Return the (X, Y) coordinate for the center point of the cell that contains the specified text.  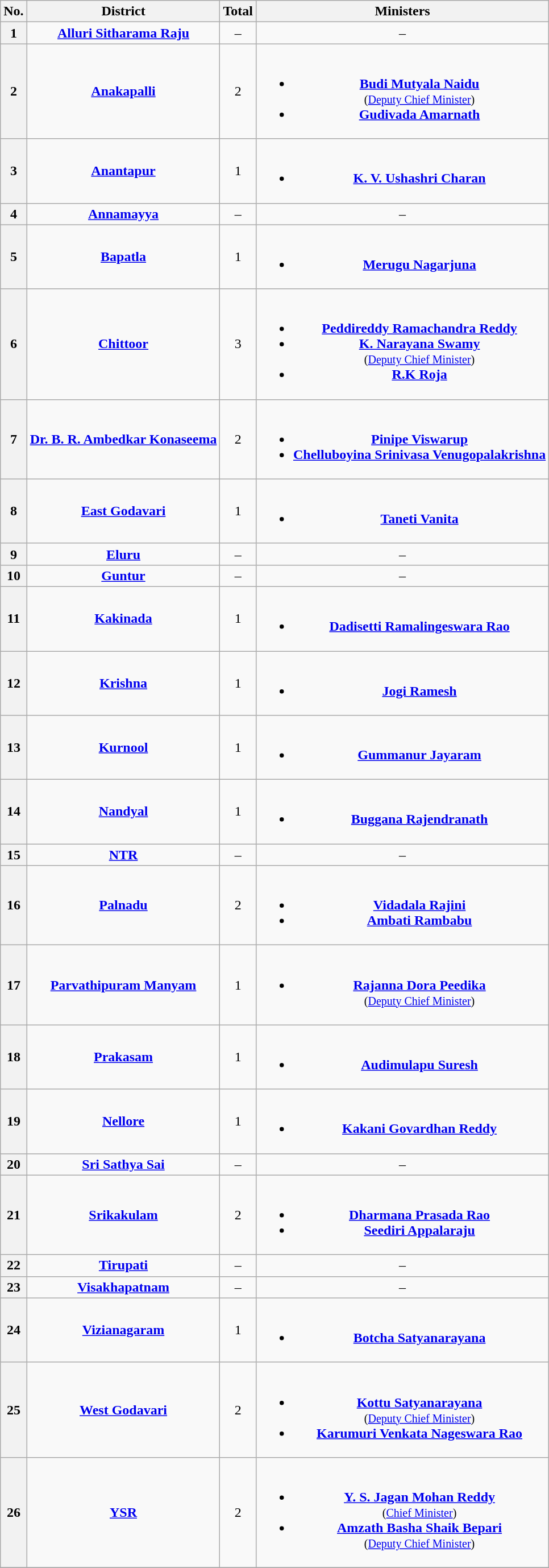
6 (14, 344)
Tirupati (123, 1265)
West Godavari (123, 1409)
12 (14, 682)
18 (14, 1057)
Visakhapatnam (123, 1287)
Buggana Rajendranath (402, 812)
Anakapalli (123, 91)
15 (14, 855)
Dr. B. R. Ambedkar Konaseema (123, 439)
21 (14, 1215)
Vizianagaram (123, 1330)
Alluri Sitharama Raju (123, 33)
25 (14, 1409)
16 (14, 905)
Palnadu (123, 905)
Kurnool (123, 747)
Guntur (123, 576)
17 (14, 985)
Budi Mutyala Naidu(Deputy Chief Minister)Gudivada Amarnath (402, 91)
Kakani Govardhan Reddy (402, 1122)
Parvathipuram Manyam (123, 985)
8 (14, 511)
Anantapur (123, 171)
26 (14, 1512)
Peddireddy Ramachandra ReddyK. Narayana Swamy(Deputy Chief Minister)R.K Roja (402, 344)
Annamayya (123, 214)
K. V. Ushashri Charan (402, 171)
Kakinada (123, 619)
Nandyal (123, 812)
Srikakulam (123, 1215)
Rajanna Dora Peedika(Deputy Chief Minister) (402, 985)
10 (14, 576)
Sri Sathya Sai (123, 1164)
5 (14, 257)
13 (14, 747)
14 (14, 812)
23 (14, 1287)
YSR (123, 1512)
Dharmana Prasada RaoSeediri Appalaraju (402, 1215)
24 (14, 1330)
Kottu Satyanarayana(Deputy Chief Minister)Karumuri Venkata Nageswara Rao (402, 1409)
Y. S. Jagan Mohan Reddy(Chief Minister)Amzath Basha Shaik Bepari(Deputy Chief Minister) (402, 1512)
20 (14, 1164)
Ministers (402, 11)
Krishna (123, 682)
Eluru (123, 554)
19 (14, 1122)
No. (14, 11)
11 (14, 619)
Pinipe ViswarupChelluboyina Srinivasa Venugopalakrishna (402, 439)
Merugu Nagarjuna (402, 257)
Bapatla (123, 257)
Total (238, 11)
Audimulapu Suresh (402, 1057)
Taneti Vanita (402, 511)
East Godavari (123, 511)
22 (14, 1265)
Nellore (123, 1122)
Chittoor (123, 344)
7 (14, 439)
Jogi Ramesh (402, 682)
Botcha Satyanarayana (402, 1330)
Gummanur Jayaram (402, 747)
NTR (123, 855)
Dadisetti Ramalingeswara Rao (402, 619)
Prakasam (123, 1057)
4 (14, 214)
District (123, 11)
Vidadala RajiniAmbati Rambabu (402, 905)
9 (14, 554)
